Extract the [x, y] coordinate from the center of the cell holding the provided text.  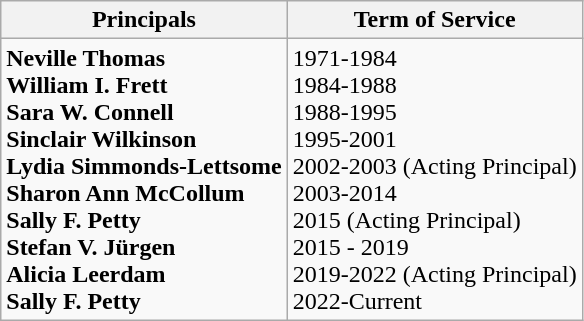
1971-19841984-19881988-19951995-20012002-2003 (Acting Principal)2003-20142015 (Acting Principal)2015 - 20192019-2022 (Acting Principal)2022-Current [434, 180]
Term of Service [434, 20]
Principals [144, 20]
